Search for the cell housing the specified text and yield its [X, Y] center coordinate. 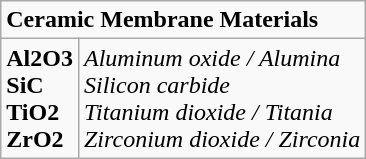
Aluminum oxide / AluminaSilicon carbideTitanium dioxide / TitaniaZirconium dioxide / Zirconia [222, 98]
Ceramic Membrane Materials [184, 20]
Al2O3SiCTiO2 ZrO2 [40, 98]
